Identify which cell holds the provided text, then report its (x, y) central coordinate. 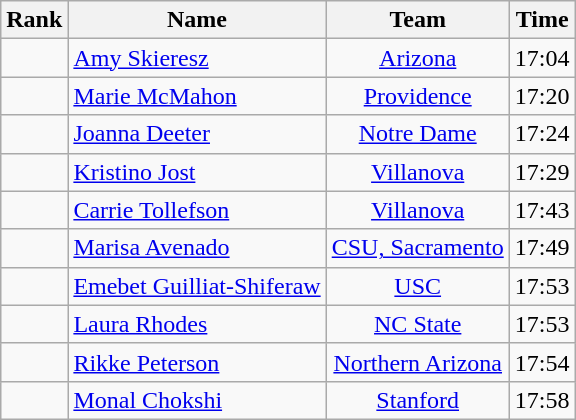
Name (197, 20)
USC (418, 286)
Team (418, 20)
Rikke Peterson (197, 362)
Kristino Jost (197, 172)
17:04 (542, 58)
Joanna Deeter (197, 134)
Carrie Tollefson (197, 210)
Time (542, 20)
17:43 (542, 210)
17:54 (542, 362)
Notre Dame (418, 134)
Marie McMahon (197, 96)
Laura Rhodes (197, 324)
17:29 (542, 172)
Arizona (418, 58)
Emebet Guilliat-Shiferaw (197, 286)
CSU, Sacramento (418, 248)
17:58 (542, 400)
17:24 (542, 134)
NC State (418, 324)
Stanford (418, 400)
17:49 (542, 248)
Amy Skieresz (197, 58)
Providence (418, 96)
17:20 (542, 96)
Rank (34, 20)
Monal Chokshi (197, 400)
Marisa Avenado (197, 248)
Northern Arizona (418, 362)
